From the cell containing the given text, extract its center point as [X, Y] coordinate. 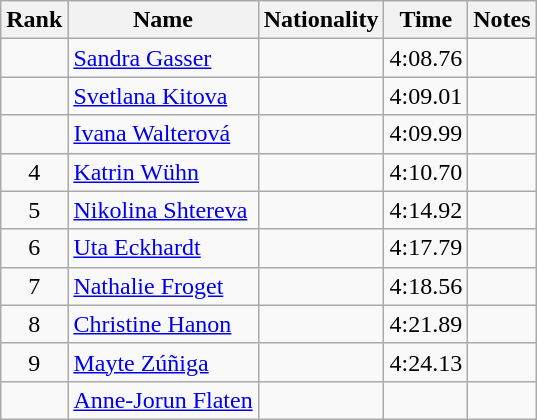
Notes [502, 20]
Nathalie Froget [163, 286]
4:14.92 [426, 210]
4:10.70 [426, 172]
Nationality [321, 20]
Sandra Gasser [163, 58]
Uta Eckhardt [163, 248]
Svetlana Kitova [163, 96]
6 [34, 248]
4:09.99 [426, 134]
4:24.13 [426, 362]
Mayte Zúñiga [163, 362]
4:09.01 [426, 96]
Ivana Walterová [163, 134]
9 [34, 362]
Name [163, 20]
4:21.89 [426, 324]
Anne-Jorun Flaten [163, 400]
Rank [34, 20]
4:18.56 [426, 286]
4 [34, 172]
5 [34, 210]
4:17.79 [426, 248]
Nikolina Shtereva [163, 210]
4:08.76 [426, 58]
8 [34, 324]
Time [426, 20]
7 [34, 286]
Katrin Wühn [163, 172]
Christine Hanon [163, 324]
